Determine the (X, Y) coordinate at the center of the cell enclosing the given text.  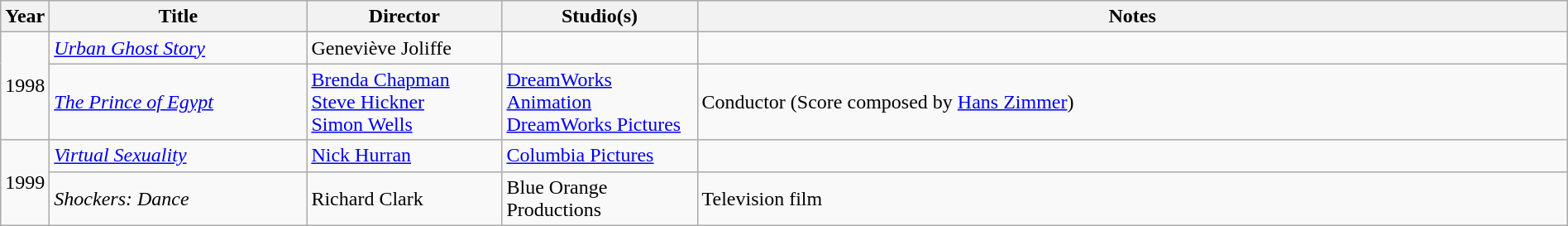
Studio(s) (600, 17)
Urban Ghost Story (179, 48)
Director (404, 17)
Title (179, 17)
Blue Orange Productions (600, 199)
1999 (25, 182)
Year (25, 17)
Brenda ChapmanSteve HicknerSimon Wells (404, 102)
Conductor (Score composed by Hans Zimmer) (1132, 102)
Television film (1132, 199)
The Prince of Egypt (179, 102)
DreamWorks AnimationDreamWorks Pictures (600, 102)
Geneviève Joliffe (404, 48)
Shockers: Dance (179, 199)
1998 (25, 86)
Virtual Sexuality (179, 156)
Notes (1132, 17)
Columbia Pictures (600, 156)
Nick Hurran (404, 156)
Richard Clark (404, 199)
